Capture the cell that displays the provided text and extract its [X, Y] central coordinate. 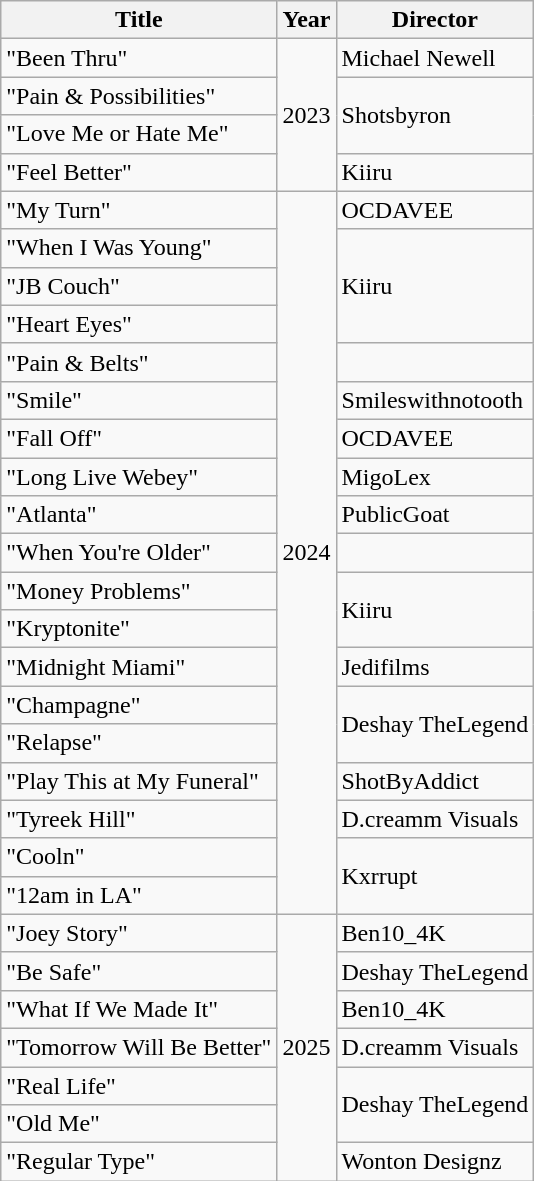
Title [139, 20]
"Real Life" [139, 1085]
"Relapse" [139, 743]
"Tomorrow Will Be Better" [139, 1047]
"When I Was Young" [139, 248]
"Midnight Miami" [139, 667]
2023 [306, 115]
"JB Couch" [139, 286]
Michael Newell [435, 58]
"Old Me" [139, 1124]
"Pain & Possibilities" [139, 96]
"Play This at My Funeral" [139, 781]
"Money Problems" [139, 591]
"When You're Older" [139, 553]
"Cooln" [139, 857]
2025 [306, 1047]
Wonton Designz [435, 1162]
"Feel Better" [139, 172]
"Atlanta" [139, 515]
"Regular Type" [139, 1162]
ShotByAddict [435, 781]
2024 [306, 552]
"Love Me or Hate Me" [139, 134]
"Be Safe" [139, 971]
"Fall Off" [139, 438]
"What If We Made It" [139, 1009]
"Heart Eyes" [139, 324]
MigoLex [435, 477]
"Tyreek Hill" [139, 819]
Jedifilms [435, 667]
"Champagne" [139, 705]
Year [306, 20]
Director [435, 20]
Shotsbyron [435, 115]
Smileswithnotooth [435, 400]
"Kryptonite" [139, 629]
"Joey Story" [139, 933]
"My Turn" [139, 210]
"Long Live Webey" [139, 477]
"Been Thru" [139, 58]
PublicGoat [435, 515]
Kxrrupt [435, 876]
"12am in LA" [139, 895]
"Pain & Belts" [139, 362]
"Smile" [139, 400]
